Provide the [X, Y] coordinate of the cell's center where the given text is located.  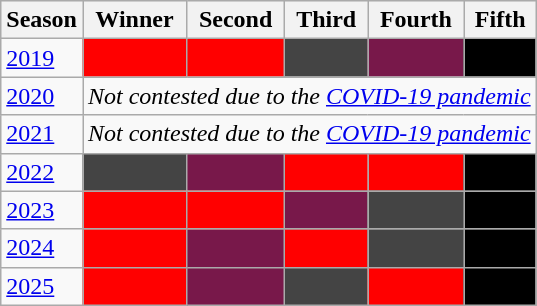
2023 [42, 210]
Third [326, 20]
2022 [42, 172]
Second [235, 20]
Winner [134, 20]
2024 [42, 248]
Fourth [416, 20]
Fifth [500, 20]
2020 [42, 96]
2021 [42, 134]
Season [42, 20]
2025 [42, 286]
2019 [42, 58]
